Output the (X, Y) coordinate of the center of the cell containing the given text.  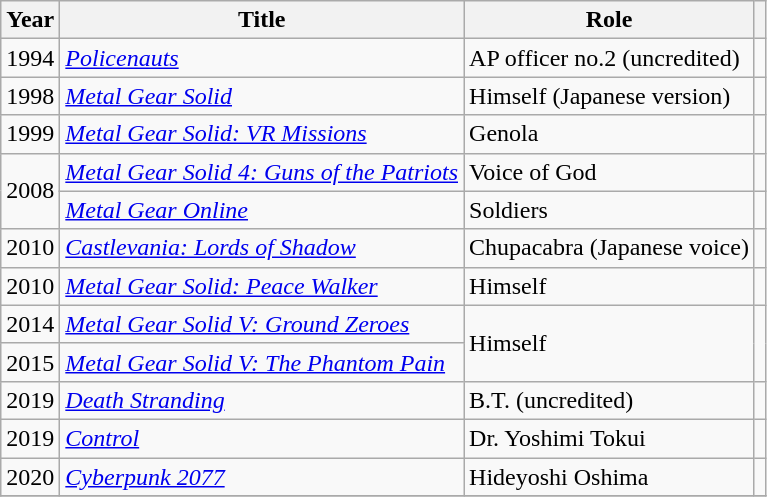
Himself (Japanese version) (610, 96)
Policenauts (262, 58)
Castlevania: Lords of Shadow (262, 248)
Control (262, 438)
Chupacabra (Japanese voice) (610, 248)
2014 (30, 324)
2015 (30, 362)
Dr. Yoshimi Tokui (610, 438)
2008 (30, 191)
Metal Gear Solid 4: Guns of the Patriots (262, 172)
AP officer no.2 (uncredited) (610, 58)
Metal Gear Solid V: The Phantom Pain (262, 362)
1998 (30, 96)
Soldiers (610, 210)
Metal Gear Solid: VR Missions (262, 134)
Hideyoshi Oshima (610, 477)
Metal Gear Solid V: Ground Zeroes (262, 324)
Metal Gear Solid (262, 96)
Death Stranding (262, 400)
Metal Gear Online (262, 210)
B.T. (uncredited) (610, 400)
1999 (30, 134)
Year (30, 20)
Cyberpunk 2077 (262, 477)
Voice of God (610, 172)
1994 (30, 58)
Role (610, 20)
Metal Gear Solid: Peace Walker (262, 286)
2020 (30, 477)
Genola (610, 134)
Title (262, 20)
